Locate the cell with the specified text and output its (x, y) center coordinate. 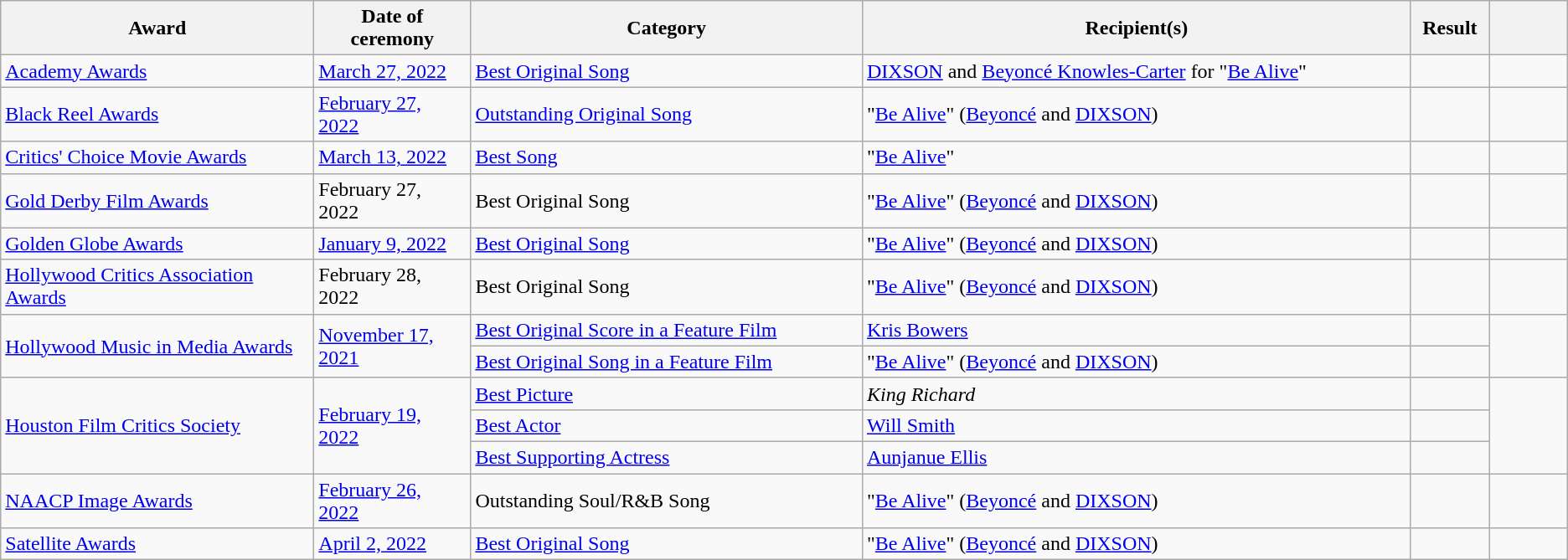
April 2, 2022 (392, 544)
Best Actor (667, 425)
Category (667, 28)
Best Original Song in a Feature Film (667, 362)
"Be Alive" (1136, 157)
Academy Awards (157, 71)
February 26, 2022 (392, 501)
Outstanding Soul/R&B Song (667, 501)
Black Reel Awards (157, 114)
Outstanding Original Song (667, 114)
Kris Bowers (1136, 330)
Best Picture (667, 393)
Gold Derby Film Awards (157, 201)
Houston Film Critics Society (157, 425)
Date of ceremony (392, 28)
March 13, 2022 (392, 157)
November 17, 2021 (392, 346)
Critics' Choice Movie Awards (157, 157)
Golden Globe Awards (157, 244)
Hollywood Music in Media Awards (157, 346)
DIXSON and Beyoncé Knowles-Carter for "Be Alive" (1136, 71)
January 9, 2022 (392, 244)
Best Song (667, 157)
Award (157, 28)
NAACP Image Awards (157, 501)
Satellite Awards (157, 544)
March 27, 2022 (392, 71)
Will Smith (1136, 425)
Result (1450, 28)
February 19, 2022 (392, 425)
Hollywood Critics Association Awards (157, 286)
Recipient(s) (1136, 28)
King Richard (1136, 393)
Best Original Score in a Feature Film (667, 330)
Best Supporting Actress (667, 457)
Aunjanue Ellis (1136, 457)
February 28, 2022 (392, 286)
